Scan for the cell matching the given text and deliver its (x, y) coordinate at center. 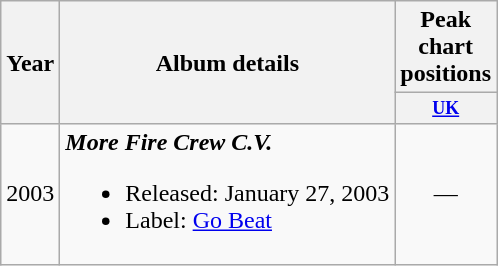
Year (30, 62)
2003 (30, 194)
Peak chart positions (446, 47)
More Fire Crew C.V.Released: January 27, 2003Label: Go Beat (228, 194)
Album details (228, 62)
— (446, 194)
UK (446, 108)
